Pinpoint the cell where the given text exists, returning its [X, Y] midpoint coordinate. 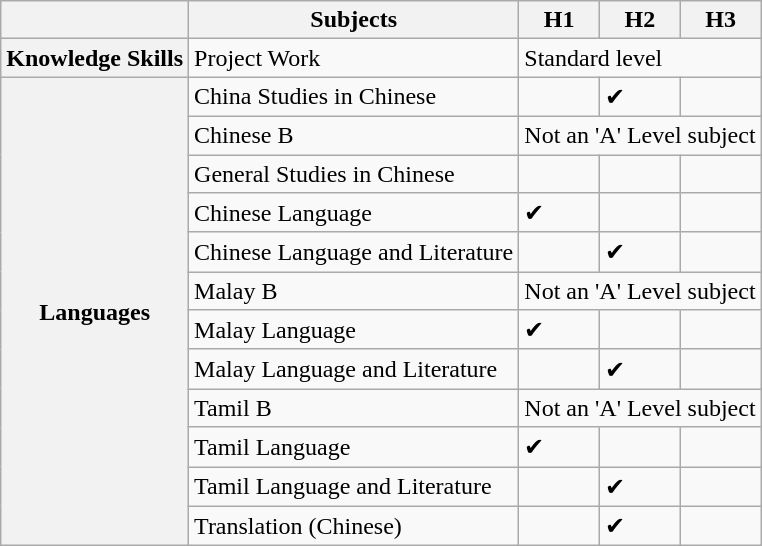
Tamil Language [354, 447]
Malay Language [354, 330]
Project Work [354, 58]
General Studies in Chinese [354, 173]
Standard level [640, 58]
Languages [95, 312]
Malay Language and Literature [354, 369]
Tamil B [354, 408]
H2 [640, 20]
Translation (Chinese) [354, 526]
Subjects [354, 20]
H3 [720, 20]
China Studies in Chinese [354, 97]
Malay B [354, 291]
Tamil Language and Literature [354, 486]
Knowledge Skills [95, 58]
H1 [560, 20]
Chinese Language and Literature [354, 252]
Chinese B [354, 135]
Chinese Language [354, 213]
